Determine the (x, y) coordinate at the center of the cell enclosing the given text.  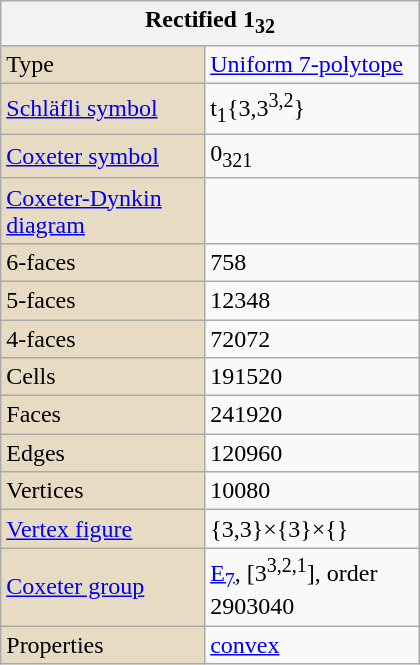
191520 (312, 377)
Cells (103, 377)
Coxeter symbol (103, 156)
E7, [33,2,1], order 2903040 (312, 587)
Coxeter-Dynkin diagram (103, 210)
4-faces (103, 339)
t1{3,33,2} (312, 108)
Rectified 132 (210, 23)
Faces (103, 415)
758 (312, 262)
Coxeter group (103, 587)
Schläfli symbol (103, 108)
{3,3}×{3}×{} (312, 529)
120960 (312, 453)
12348 (312, 300)
0321 (312, 156)
Edges (103, 453)
convex (312, 645)
Vertex figure (103, 529)
5-faces (103, 300)
241920 (312, 415)
6-faces (103, 262)
Type (103, 64)
72072 (312, 339)
10080 (312, 491)
Vertices (103, 491)
Uniform 7-polytope (312, 64)
Properties (103, 645)
